Output the (x, y) coordinate of the center of the cell containing the given text.  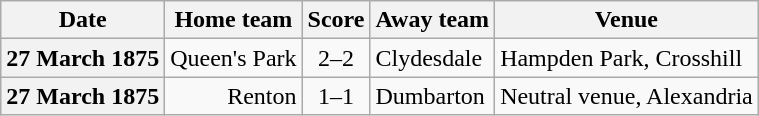
Home team (234, 20)
Clydesdale (432, 58)
Date (83, 20)
Dumbarton (432, 96)
Renton (234, 96)
Score (336, 20)
1–1 (336, 96)
Hampden Park, Crosshill (627, 58)
Away team (432, 20)
Queen's Park (234, 58)
Venue (627, 20)
Neutral venue, Alexandria (627, 96)
2–2 (336, 58)
